Return [x, y] of the center of cell containing provided text 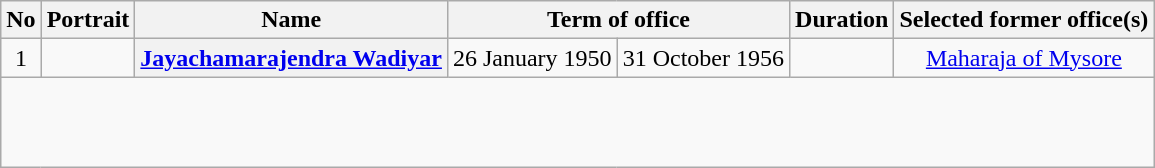
Selected former office(s) [1024, 20]
1 [21, 58]
Duration [842, 20]
Name [292, 20]
Term of office [618, 20]
31 October 1956 [703, 58]
Portrait [88, 20]
Maharaja of Mysore [1024, 58]
26 January 1950 [532, 58]
No [21, 20]
Jayachamarajendra Wadiyar [292, 58]
